Locate the cell with the specified text and output its [x, y] center coordinate. 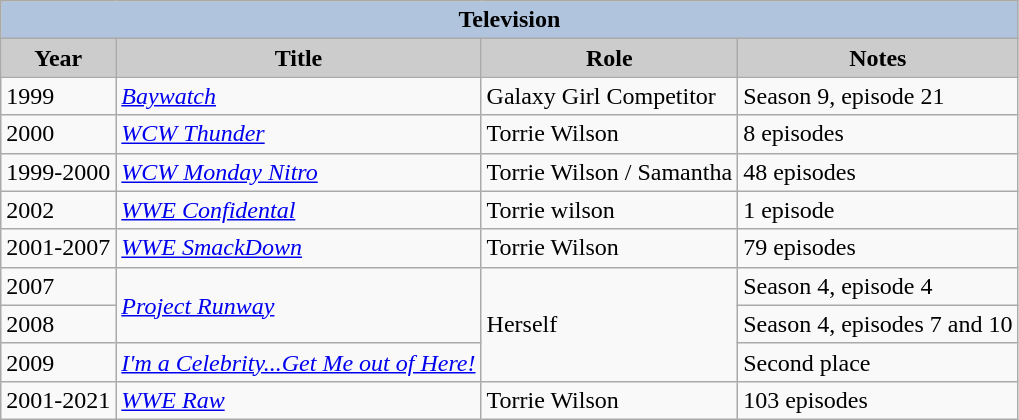
Year [58, 58]
Season 4, episodes 7 and 10 [878, 324]
Television [510, 20]
2000 [58, 134]
Second place [878, 362]
48 episodes [878, 172]
Role [610, 58]
2007 [58, 286]
Project Runway [298, 305]
1999 [58, 96]
WWE Confidental [298, 210]
Season 4, episode 4 [878, 286]
WCW Thunder [298, 134]
I'm a Celebrity...Get Me out of Here! [298, 362]
8 episodes [878, 134]
WCW Monday Nitro [298, 172]
Title [298, 58]
Torrie Wilson / Samantha [610, 172]
2009 [58, 362]
Galaxy Girl Competitor [610, 96]
1999-2000 [58, 172]
2001-2007 [58, 248]
2002 [58, 210]
2001-2021 [58, 400]
WWE SmackDown [298, 248]
Herself [610, 324]
1 episode [878, 210]
79 episodes [878, 248]
103 episodes [878, 400]
Baywatch [298, 96]
Notes [878, 58]
2008 [58, 324]
Season 9, episode 21 [878, 96]
WWE Raw [298, 400]
Torrie wilson [610, 210]
